Locate the cell with the specified text and output its (x, y) center coordinate. 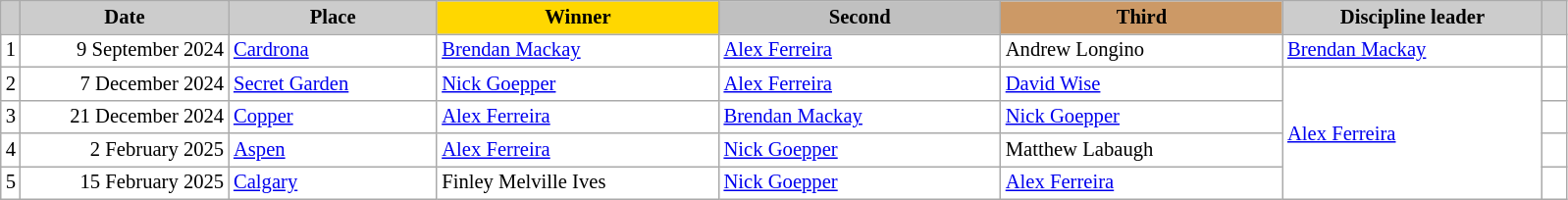
9 September 2024 (125, 50)
4 (11, 150)
Matthew Labaugh (1142, 150)
Third (1142, 17)
Andrew Longino (1142, 50)
21 December 2024 (125, 117)
2 (11, 83)
Cardrona (333, 50)
Second (860, 17)
2 February 2025 (125, 150)
Copper (333, 117)
Winner (577, 17)
Aspen (333, 150)
Date (125, 17)
Place (333, 17)
5 (11, 182)
Secret Garden (333, 83)
15 February 2025 (125, 182)
David Wise (1142, 83)
7 December 2024 (125, 83)
Finley Melville Ives (577, 182)
Calgary (333, 182)
1 (11, 50)
Discipline leader (1413, 17)
3 (11, 117)
